Locate the cell with the specified text and output its (X, Y) center coordinate. 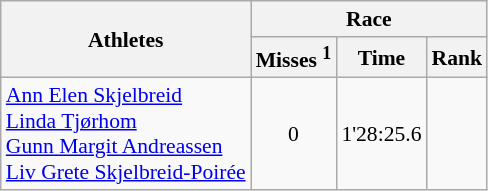
Rank (458, 58)
1'28:25.6 (381, 134)
Athletes (126, 40)
Race (369, 19)
Misses 1 (294, 58)
Time (381, 58)
0 (294, 134)
Ann Elen SkjelbreidLinda TjørhomGunn Margit AndreassenLiv Grete Skjelbreid-Poirée (126, 134)
